Detect which cell encompasses the target text, then output its [X, Y] center coordinate. 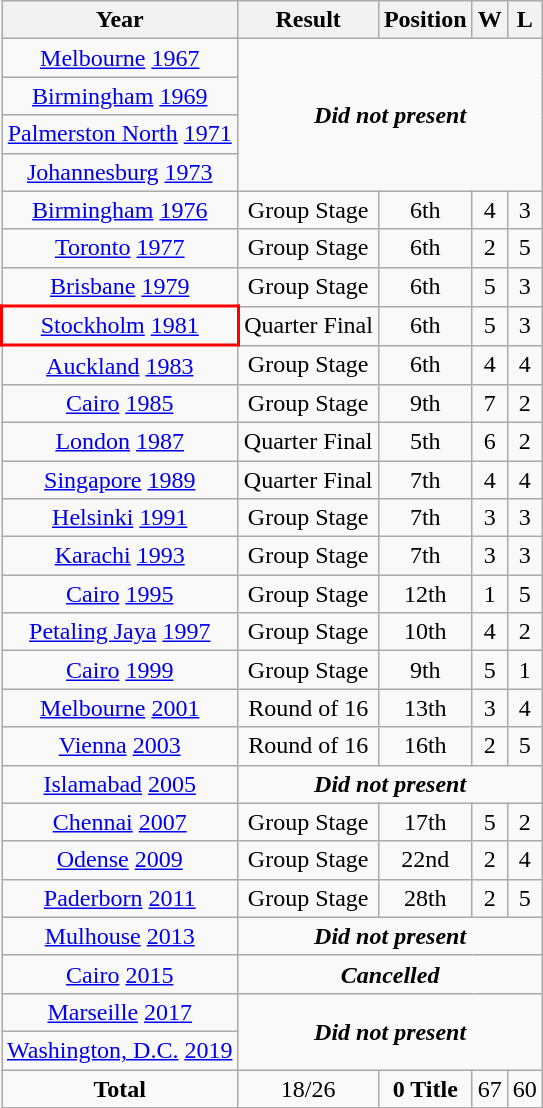
Mulhouse 2013 [120, 936]
Brisbane 1979 [120, 286]
67 [490, 1089]
Toronto 1977 [120, 248]
18/26 [308, 1089]
Cairo 1995 [120, 594]
Marseille 2017 [120, 1012]
Birmingham 1969 [120, 96]
Odense 2009 [120, 860]
Palmerston North 1971 [120, 134]
W [490, 20]
Stockholm 1981 [120, 326]
17th [425, 822]
7 [490, 403]
12th [425, 594]
Cancelled [390, 974]
6 [490, 441]
Cairo 1999 [120, 670]
Auckland 1983 [120, 366]
Johannesburg 1973 [120, 172]
Result [308, 20]
Chennai 2007 [120, 822]
0 Title [425, 1089]
13th [425, 708]
60 [524, 1089]
Melbourne 2001 [120, 708]
London 1987 [120, 441]
Paderborn 2011 [120, 898]
10th [425, 632]
Vienna 2003 [120, 746]
Year [120, 20]
Singapore 1989 [120, 479]
22nd [425, 860]
Cairo 1985 [120, 403]
5th [425, 441]
Washington, D.C. 2019 [120, 1050]
Karachi 1993 [120, 556]
L [524, 20]
Position [425, 20]
Cairo 2015 [120, 974]
28th [425, 898]
Helsinki 1991 [120, 518]
Islamabad 2005 [120, 784]
Melbourne 1967 [120, 58]
Total [120, 1089]
Birmingham 1976 [120, 210]
Petaling Jaya 1997 [120, 632]
16th [425, 746]
